Return (X, Y) of the center of cell containing provided text 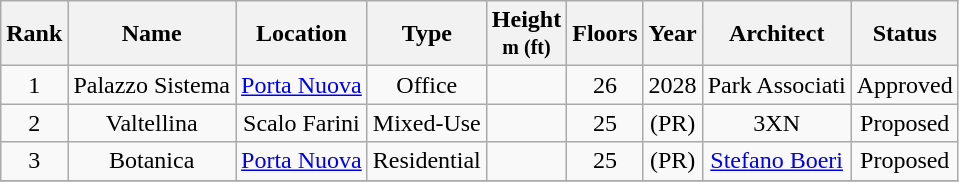
3 (34, 161)
Location (302, 34)
Valtellina (152, 123)
3XN (776, 123)
Rank (34, 34)
Name (152, 34)
Botanica (152, 161)
Mixed-Use (426, 123)
Type (426, 34)
Floors (605, 34)
Approved (904, 85)
Architect (776, 34)
Year (672, 34)
1 (34, 85)
Palazzo Sistema (152, 85)
Office (426, 85)
Heightm (ft) (526, 34)
2 (34, 123)
Residential (426, 161)
Park Associati (776, 85)
26 (605, 85)
Stefano Boeri (776, 161)
Status (904, 34)
2028 (672, 85)
Scalo Farini (302, 123)
